Locate the cell with the specified text and output its [x, y] center coordinate. 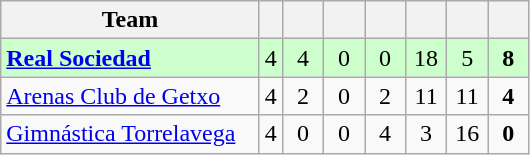
Arenas Club de Getxo [130, 96]
Team [130, 20]
8 [508, 58]
Gimnástica Torrelavega [130, 134]
3 [426, 134]
18 [426, 58]
5 [468, 58]
16 [468, 134]
Real Sociedad [130, 58]
